From the cell containing the given text, extract its center point as (x, y) coordinate. 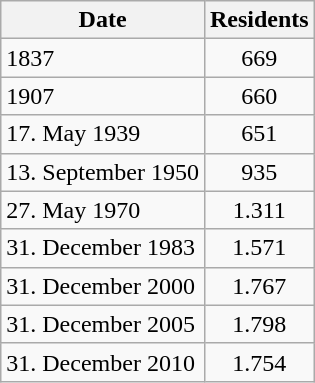
935 (259, 172)
651 (259, 134)
31. December 2000 (103, 286)
1.798 (259, 324)
660 (259, 96)
669 (259, 58)
31. December 2005 (103, 324)
1.754 (259, 362)
1.311 (259, 210)
1907 (103, 96)
13. September 1950 (103, 172)
27. May 1970 (103, 210)
1.767 (259, 286)
17. May 1939 (103, 134)
Date (103, 20)
1.571 (259, 248)
31. December 2010 (103, 362)
Residents (259, 20)
1837 (103, 58)
31. December 1983 (103, 248)
